Find where the given text appears and provide that cell's center as [x, y] coordinate. 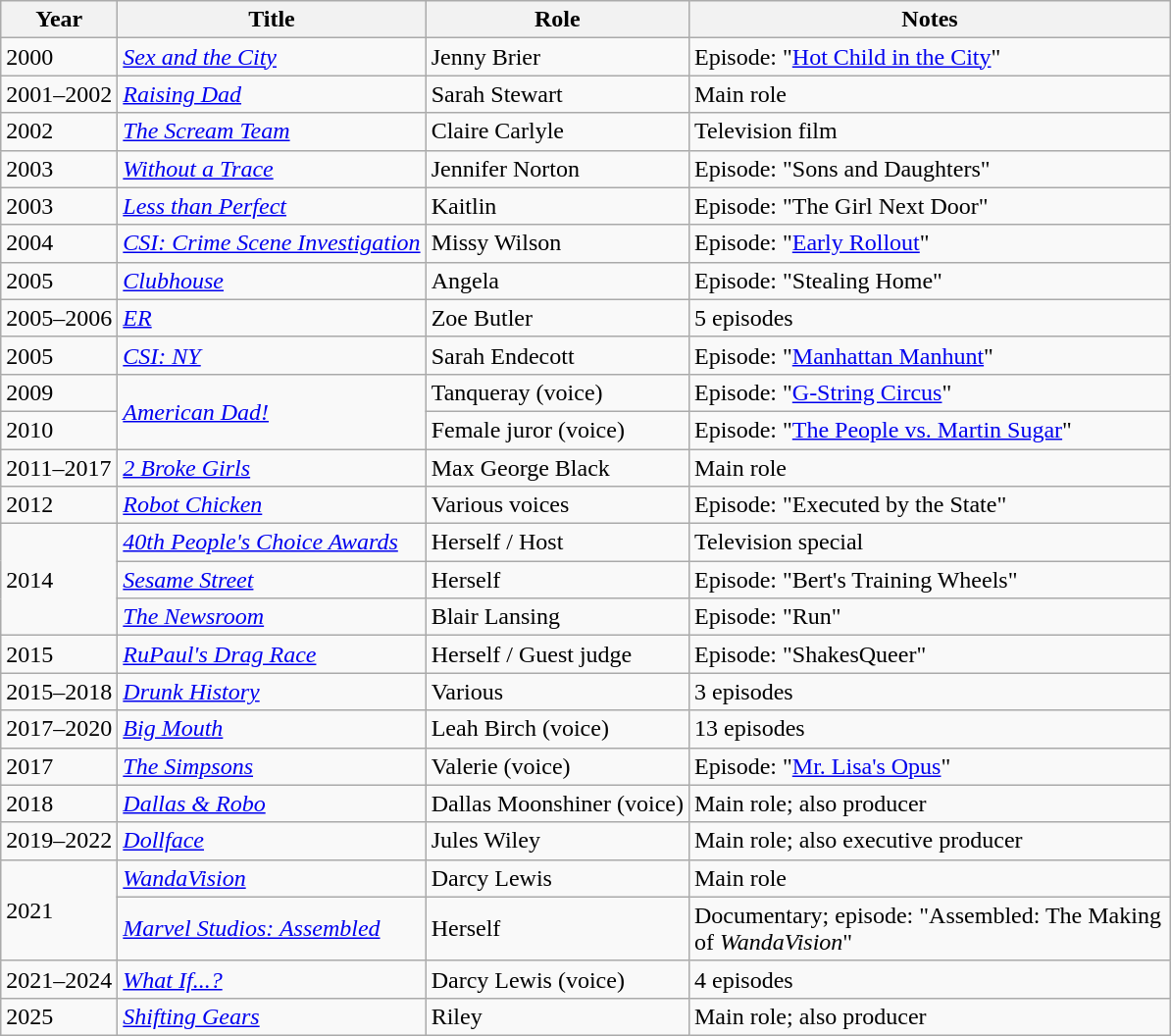
Max George Black [557, 468]
WandaVision [272, 878]
Documentary; episode: "Assembled: The Making of WandaVision" [930, 928]
Leah Birch (voice) [557, 729]
Year [59, 20]
2012 [59, 505]
Claire Carlyle [557, 131]
Episode: "Executed by the State" [930, 505]
Darcy Lewis (voice) [557, 979]
Episode: "Sons and Daughters" [930, 169]
Shifting Gears [272, 1016]
2002 [59, 131]
Less than Perfect [272, 206]
What If...? [272, 979]
Blair Lansing [557, 617]
Role [557, 20]
Angela [557, 281]
Zoe Butler [557, 318]
Episode: "Run" [930, 617]
2010 [59, 430]
Episode: "Bert's Training Wheels" [930, 580]
Various [557, 692]
2019–2022 [59, 841]
2021–2024 [59, 979]
2009 [59, 392]
CSI: Crime Scene Investigation [272, 243]
Episode: "ShakesQueer" [930, 654]
Title [272, 20]
Various voices [557, 505]
2018 [59, 803]
Episode: "Hot Child in the City" [930, 57]
Episode: "Mr. Lisa's Opus" [930, 766]
Jennifer Norton [557, 169]
Herself / Host [557, 543]
Female juror (voice) [557, 430]
Dallas & Robo [272, 803]
Missy Wilson [557, 243]
Kaitlin [557, 206]
2014 [59, 580]
2015–2018 [59, 692]
Herself / Guest judge [557, 654]
2025 [59, 1016]
Valerie (voice) [557, 766]
40th People's Choice Awards [272, 543]
The Newsroom [272, 617]
Episode: "The Girl Next Door" [930, 206]
Tanqueray (voice) [557, 392]
Riley [557, 1016]
2017 [59, 766]
5 episodes [930, 318]
13 episodes [930, 729]
CSI: NY [272, 355]
Big Mouth [272, 729]
Raising Dad [272, 94]
Sarah Stewart [557, 94]
4 episodes [930, 979]
Episode: "The People vs. Martin Sugar" [930, 430]
Episode: "Early Rollout" [930, 243]
2005–2006 [59, 318]
Episode: "Manhattan Manhunt" [930, 355]
2021 [59, 910]
Sesame Street [272, 580]
Dollface [272, 841]
RuPaul's Drag Race [272, 654]
Jules Wiley [557, 841]
3 episodes [930, 692]
Sex and the City [272, 57]
Darcy Lewis [557, 878]
2015 [59, 654]
Sarah Endecott [557, 355]
Notes [930, 20]
Marvel Studios: Assembled [272, 928]
2000 [59, 57]
2017–2020 [59, 729]
Television special [930, 543]
Episode: "G-String Circus" [930, 392]
Episode: "Stealing Home" [930, 281]
Clubhouse [272, 281]
Drunk History [272, 692]
2011–2017 [59, 468]
The Simpsons [272, 766]
Main role; also executive producer [930, 841]
Without a Trace [272, 169]
2001–2002 [59, 94]
The Scream Team [272, 131]
Jenny Brier [557, 57]
2004 [59, 243]
Television film [930, 131]
2 Broke Girls [272, 468]
American Dad! [272, 411]
Robot Chicken [272, 505]
Dallas Moonshiner (voice) [557, 803]
ER [272, 318]
